For the text-containing cell, return its midpoint in [X, Y] coordinate format. 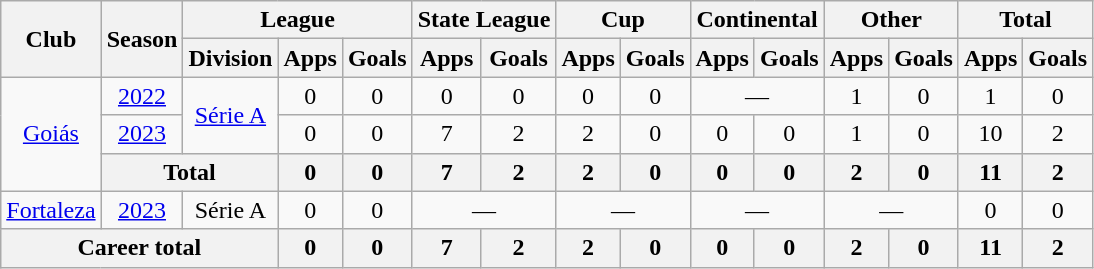
Other [891, 20]
Fortaleza [51, 210]
Season [142, 39]
State League [484, 20]
10 [990, 134]
Cup [623, 20]
Continental [757, 20]
Goiás [51, 134]
Career total [140, 248]
League [298, 20]
Club [51, 39]
Division [230, 58]
2022 [142, 96]
